Detect which cell encompasses the target text, then output its (X, Y) center coordinate. 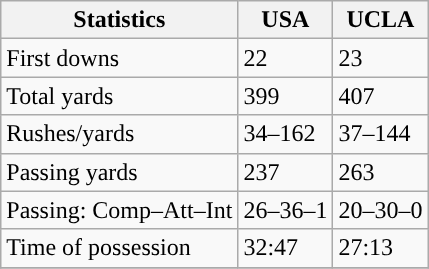
20–30–0 (380, 210)
26–36–1 (286, 210)
34–162 (286, 134)
First downs (120, 58)
399 (286, 96)
USA (286, 20)
37–144 (380, 134)
407 (380, 96)
Time of possession (120, 248)
UCLA (380, 20)
237 (286, 172)
22 (286, 58)
Passing: Comp–Att–Int (120, 210)
Statistics (120, 20)
263 (380, 172)
Passing yards (120, 172)
27:13 (380, 248)
Total yards (120, 96)
Rushes/yards (120, 134)
23 (380, 58)
32:47 (286, 248)
